Output the [x, y] coordinate of the center of the cell containing the given text.  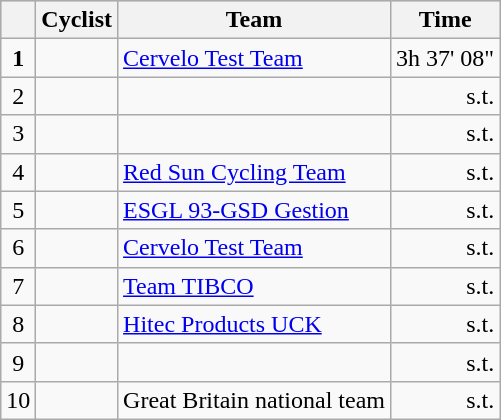
Hitec Products UCK [254, 324]
Cyclist [77, 20]
3h 37' 08" [446, 58]
Red Sun Cycling Team [254, 172]
8 [18, 324]
Time [446, 20]
4 [18, 172]
ESGL 93-GSD Gestion [254, 210]
3 [18, 134]
7 [18, 286]
6 [18, 248]
Great Britain national team [254, 400]
1 [18, 58]
5 [18, 210]
2 [18, 96]
Team TIBCO [254, 286]
10 [18, 400]
Team [254, 20]
9 [18, 362]
